Locate the cell with the specified text and output its (X, Y) center coordinate. 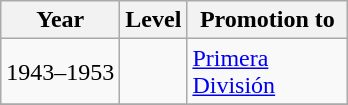
1943–1953 (60, 72)
Level (154, 20)
Promotion to (268, 20)
Primera División (268, 72)
Year (60, 20)
